Provide the [x, y] coordinate of the cell's center where the given text is located.  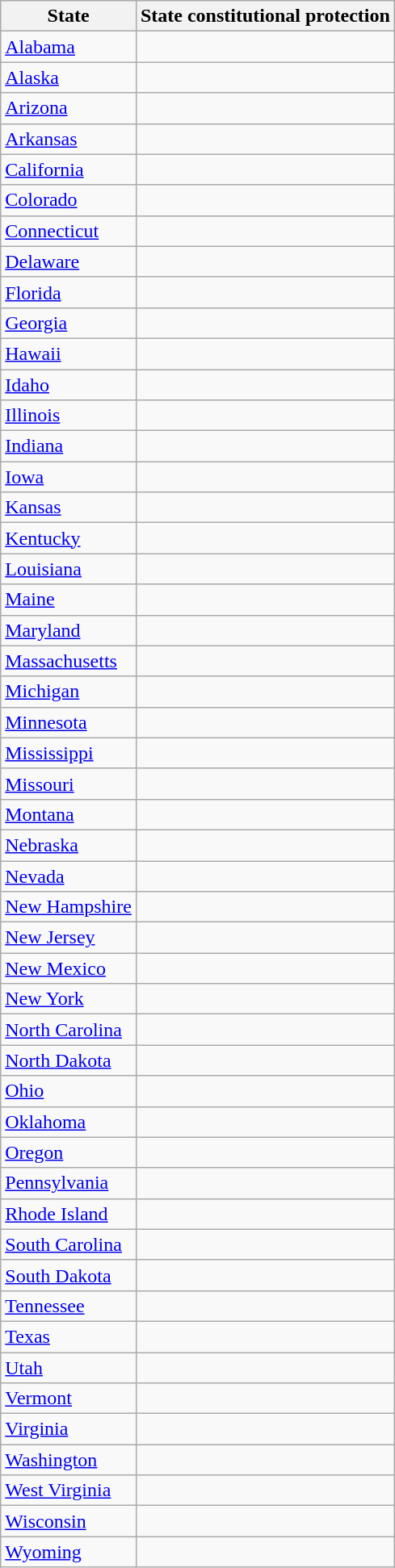
Tennessee [69, 1306]
California [69, 169]
West Virginia [69, 1491]
Louisiana [69, 569]
Minnesota [69, 722]
State constitutional protection [265, 16]
Montana [69, 814]
New Hampshire [69, 907]
Oregon [69, 1152]
Arizona [69, 108]
Ohio [69, 1091]
Utah [69, 1368]
Indiana [69, 446]
Alaska [69, 77]
New York [69, 999]
South Carolina [69, 1244]
Pennsylvania [69, 1183]
Nevada [69, 876]
Washington [69, 1460]
Wisconsin [69, 1521]
Oklahoma [69, 1122]
Texas [69, 1336]
Connecticut [69, 231]
Nebraska [69, 845]
Arkansas [69, 139]
Iowa [69, 477]
Maryland [69, 630]
Idaho [69, 385]
Vermont [69, 1399]
South Dakota [69, 1275]
Alabama [69, 47]
Colorado [69, 200]
Virginia [69, 1429]
Georgia [69, 323]
Mississippi [69, 753]
Kentucky [69, 538]
Wyoming [69, 1552]
Missouri [69, 784]
State [69, 16]
Florida [69, 292]
Hawaii [69, 353]
Illinois [69, 416]
New Mexico [69, 968]
Massachusetts [69, 661]
Kansas [69, 508]
Delaware [69, 261]
Rhode Island [69, 1214]
North Carolina [69, 1030]
New Jersey [69, 938]
Michigan [69, 692]
North Dakota [69, 1060]
Maine [69, 600]
